Locate the cell with the specified text and output its (x, y) center coordinate. 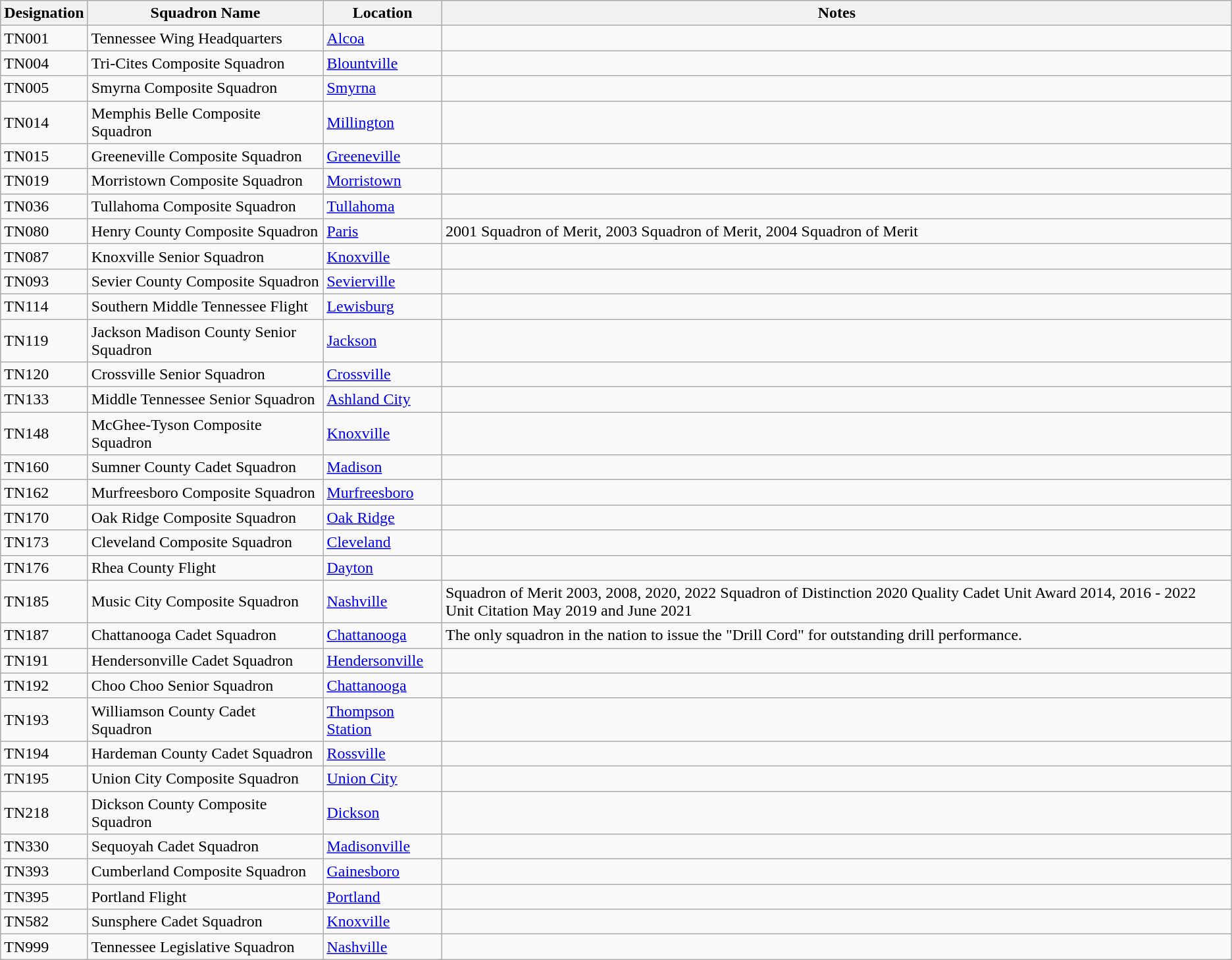
Music City Composite Squadron (205, 602)
Williamson County Cadet Squadron (205, 719)
Madisonville (383, 847)
TN194 (44, 753)
Tullahoma Composite Squadron (205, 206)
Tennessee Legislative Squadron (205, 947)
TN170 (44, 518)
Dickson County Composite Squadron (205, 813)
Rhea County Flight (205, 568)
Morristown Composite Squadron (205, 181)
Murfreesboro (383, 493)
Sequoyah Cadet Squadron (205, 847)
Crossville (383, 375)
TN120 (44, 375)
Jackson Madison County Senior Squadron (205, 340)
Notes (836, 13)
TN393 (44, 872)
Hendersonville Cadet Squadron (205, 660)
Cleveland Composite Squadron (205, 543)
TN001 (44, 38)
Portland Flight (205, 897)
TN191 (44, 660)
TN087 (44, 256)
TN195 (44, 778)
The only squadron in the nation to issue the "Drill Cord" for outstanding drill performance. (836, 635)
TN193 (44, 719)
Greeneville (383, 156)
Hardeman County Cadet Squadron (205, 753)
Crossville Senior Squadron (205, 375)
TN162 (44, 493)
TN999 (44, 947)
Location (383, 13)
TN019 (44, 181)
Ashland City (383, 400)
Smyrna Composite Squadron (205, 88)
TN093 (44, 281)
Jackson (383, 340)
2001 Squadron of Merit, 2003 Squadron of Merit, 2004 Squadron of Merit (836, 231)
TN015 (44, 156)
Alcoa (383, 38)
Union City Composite Squadron (205, 778)
Henry County Composite Squadron (205, 231)
Murfreesboro Composite Squadron (205, 493)
TN176 (44, 568)
Union City (383, 778)
Millington (383, 122)
Greeneville Composite Squadron (205, 156)
Squadron Name (205, 13)
Oak Ridge Composite Squadron (205, 518)
TN192 (44, 685)
Tullahoma (383, 206)
Blountville (383, 63)
Thompson Station (383, 719)
Oak Ridge (383, 518)
TN218 (44, 813)
TN185 (44, 602)
Cumberland Composite Squadron (205, 872)
Choo Choo Senior Squadron (205, 685)
Smyrna (383, 88)
Designation (44, 13)
Memphis Belle Composite Squadron (205, 122)
Morristown (383, 181)
Middle Tennessee Senior Squadron (205, 400)
TN148 (44, 433)
TN014 (44, 122)
Sevier County Composite Squadron (205, 281)
TN173 (44, 543)
TN080 (44, 231)
TN036 (44, 206)
TN133 (44, 400)
Sunsphere Cadet Squadron (205, 922)
TN004 (44, 63)
TN114 (44, 306)
McGhee-Tyson Composite Squadron (205, 433)
Cleveland (383, 543)
Knoxville Senior Squadron (205, 256)
Tennessee Wing Headquarters (205, 38)
Gainesboro (383, 872)
TN187 (44, 635)
Portland (383, 897)
Lewisburg (383, 306)
Hendersonville (383, 660)
Rossville (383, 753)
Southern Middle Tennessee Flight (205, 306)
Paris (383, 231)
TN582 (44, 922)
TN160 (44, 467)
Dayton (383, 568)
Squadron of Merit 2003, 2008, 2020, 2022 Squadron of Distinction 2020 Quality Cadet Unit Award 2014, 2016 - 2022 Unit Citation May 2019 and June 2021 (836, 602)
TN330 (44, 847)
TN395 (44, 897)
Tri-Cites Composite Squadron (205, 63)
Chattanooga Cadet Squadron (205, 635)
TN005 (44, 88)
Dickson (383, 813)
Sumner County Cadet Squadron (205, 467)
Sevierville (383, 281)
Madison (383, 467)
TN119 (44, 340)
